Identify which cell holds the provided text, then report its [X, Y] central coordinate. 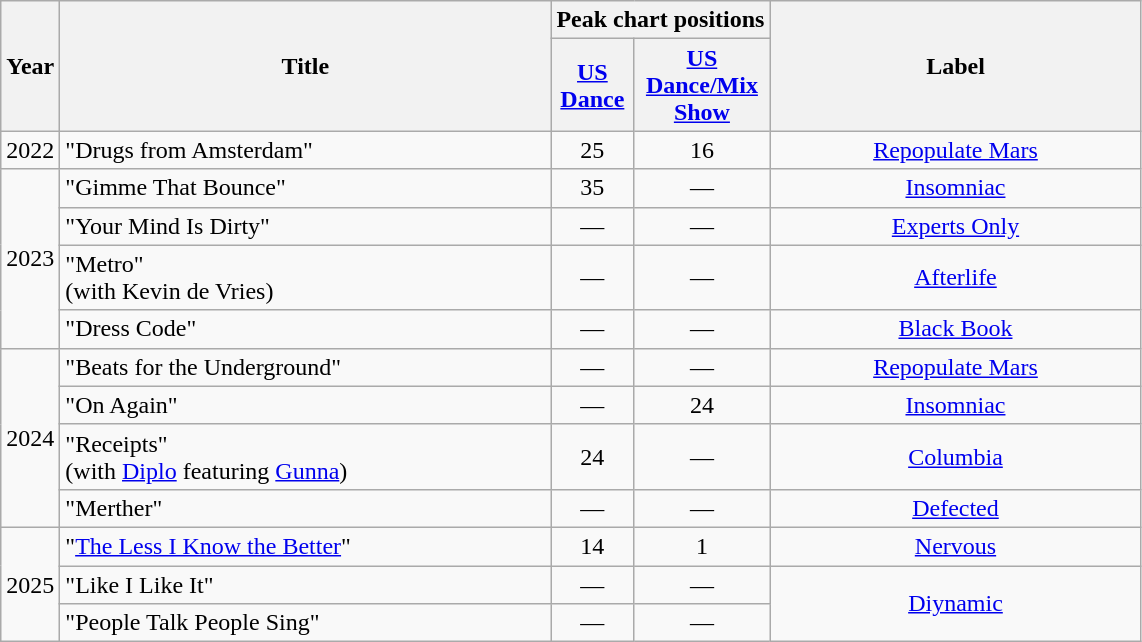
"Your Mind Is Dirty" [306, 226]
Nervous [956, 546]
USDance/MixShow [702, 85]
Peak chart positions [660, 20]
16 [702, 150]
"Receipts"(with Diplo featuring Gunna) [306, 456]
"Beats for the Underground" [306, 367]
Experts Only [956, 226]
2023 [30, 258]
Diynamic [956, 604]
"Gimme That Bounce" [306, 188]
2025 [30, 584]
1 [702, 546]
Title [306, 66]
Black Book [956, 329]
"Dress Code" [306, 329]
Label [956, 66]
25 [592, 150]
"People Talk People Sing" [306, 623]
"Metro"(with Kevin de Vries) [306, 278]
"Drugs from Amsterdam" [306, 150]
Defected [956, 508]
"The Less I Know the Better" [306, 546]
35 [592, 188]
"Merther" [306, 508]
Columbia [956, 456]
USDance [592, 85]
Afterlife [956, 278]
Year [30, 66]
14 [592, 546]
"Like I Like It" [306, 585]
2022 [30, 150]
"On Again" [306, 405]
2024 [30, 438]
